For the text-containing cell, return its midpoint in (X, Y) coordinate format. 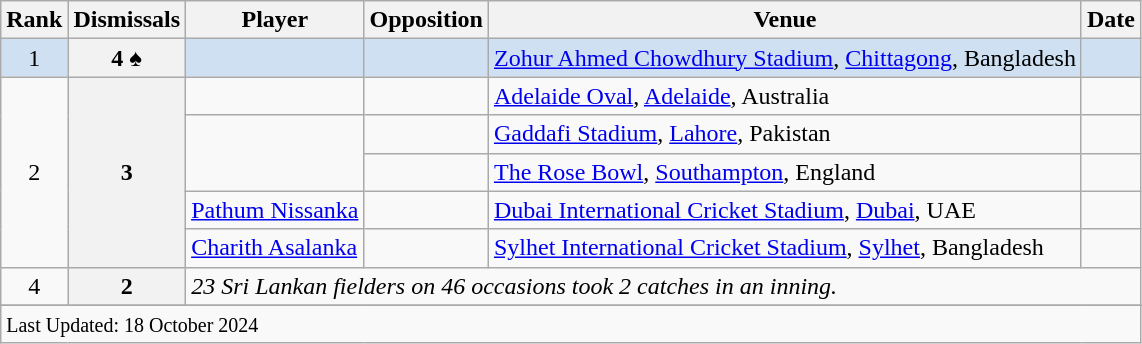
The Rose Bowl, Southampton, England (784, 172)
Date (1110, 20)
Venue (784, 20)
1 (34, 58)
Zohur Ahmed Chowdhury Stadium, Chittagong, Bangladesh (784, 58)
Opposition (426, 20)
Rank (34, 20)
3 (127, 172)
Dubai International Cricket Stadium, Dubai, UAE (784, 210)
Pathum Nissanka (275, 210)
Last Updated: 18 October 2024 (571, 324)
Adelaide Oval, Adelaide, Australia (784, 96)
23 Sri Lankan fielders on 46 occasions took 2 catches in an inning. (664, 286)
Charith Asalanka (275, 248)
Dismissals (127, 20)
4 ♠ (127, 58)
Sylhet International Cricket Stadium, Sylhet, Bangladesh (784, 248)
Gaddafi Stadium, Lahore, Pakistan (784, 134)
Player (275, 20)
4 (34, 286)
